Return the (X, Y) coordinate for the center point of the cell that contains the specified text.  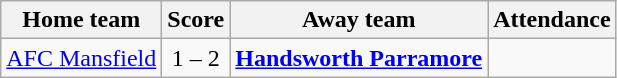
Handsworth Parramore (359, 58)
Home team (82, 20)
Away team (359, 20)
Score (196, 20)
Attendance (552, 20)
AFC Mansfield (82, 58)
1 – 2 (196, 58)
